Determine the [x, y] coordinate at the center of the cell enclosing the given text.  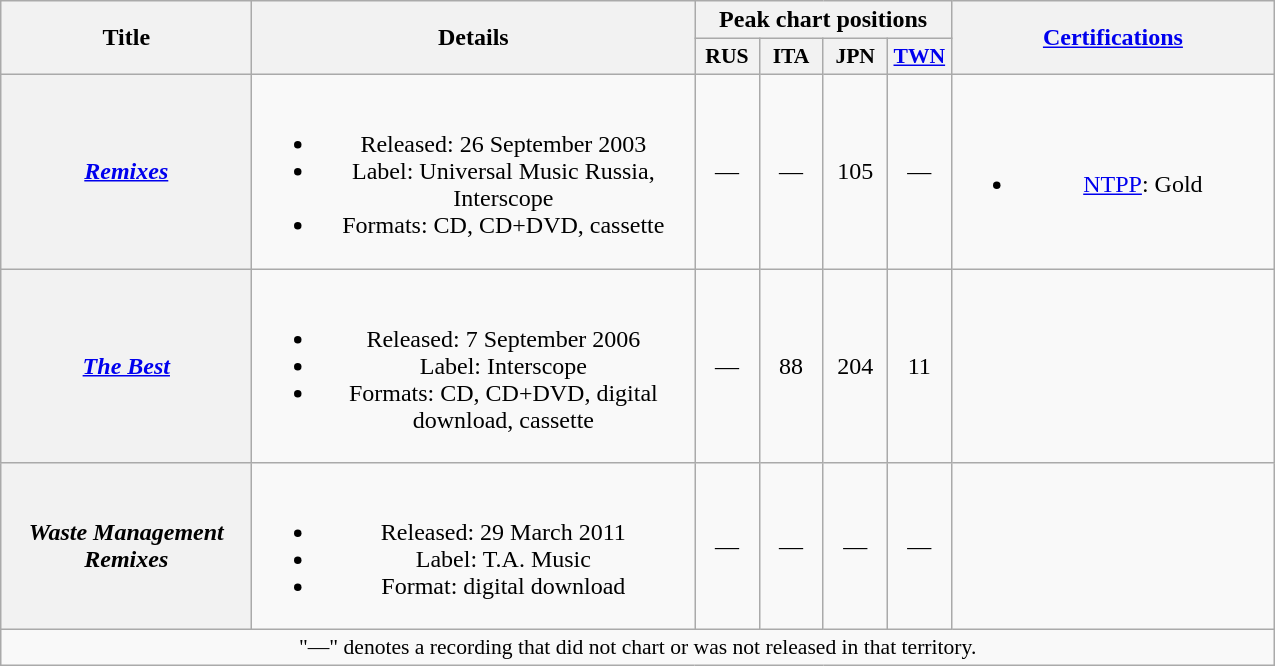
88 [791, 365]
Title [126, 38]
TWN [919, 57]
Released: 26 September 2003Label: Universal Music Russia, InterscopeFormats: CD, CD+DVD, cassette [474, 171]
105 [855, 171]
Remixes [126, 171]
ITA [791, 57]
11 [919, 365]
NTPP: Gold [1112, 171]
RUS [727, 57]
Released: 7 September 2006Label: InterscopeFormats: CD, CD+DVD, digital download, cassette [474, 365]
Peak chart positions [823, 20]
Details [474, 38]
Certifications [1112, 38]
204 [855, 365]
Waste Management Remixes [126, 546]
JPN [855, 57]
The Best [126, 365]
"—" denotes a recording that did not chart or was not released in that territory. [638, 648]
Released: 29 March 2011Label: T.A. MusicFormat: digital download [474, 546]
